Identify which cell holds the provided text, then report its (X, Y) central coordinate. 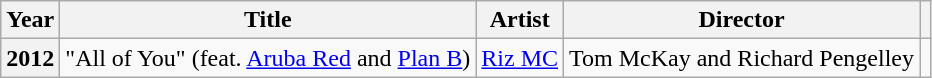
Tom McKay and Richard Pengelley (742, 58)
Artist (520, 20)
2012 (30, 58)
"All of You" (feat. Aruba Red and Plan B) (268, 58)
Director (742, 20)
Riz MC (520, 58)
Year (30, 20)
Title (268, 20)
